Return [X, Y] of the center of cell containing provided text 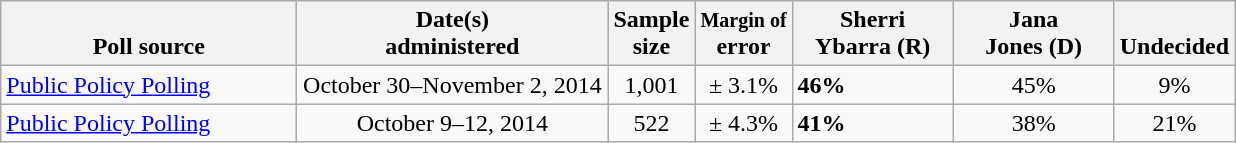
± 4.3% [744, 123]
46% [872, 85]
October 9–12, 2014 [452, 123]
Date(s)administered [452, 34]
October 30–November 2, 2014 [452, 85]
± 3.1% [744, 85]
Undecided [1174, 34]
SherriYbarra (R) [872, 34]
JanaJones (D) [1034, 34]
9% [1174, 85]
38% [1034, 123]
21% [1174, 123]
522 [652, 123]
Margin oferror [744, 34]
Poll source [149, 34]
41% [872, 123]
1,001 [652, 85]
45% [1034, 85]
Samplesize [652, 34]
